For the text-containing cell, return its midpoint in [x, y] coordinate format. 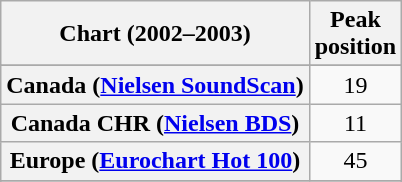
Canada CHR (Nielsen BDS) [155, 123]
Chart (2002–2003) [155, 34]
45 [355, 161]
Europe (Eurochart Hot 100) [155, 161]
Canada (Nielsen SoundScan) [155, 85]
Peakposition [355, 34]
11 [355, 123]
19 [355, 85]
